Locate the cell with the specified text and output its (x, y) center coordinate. 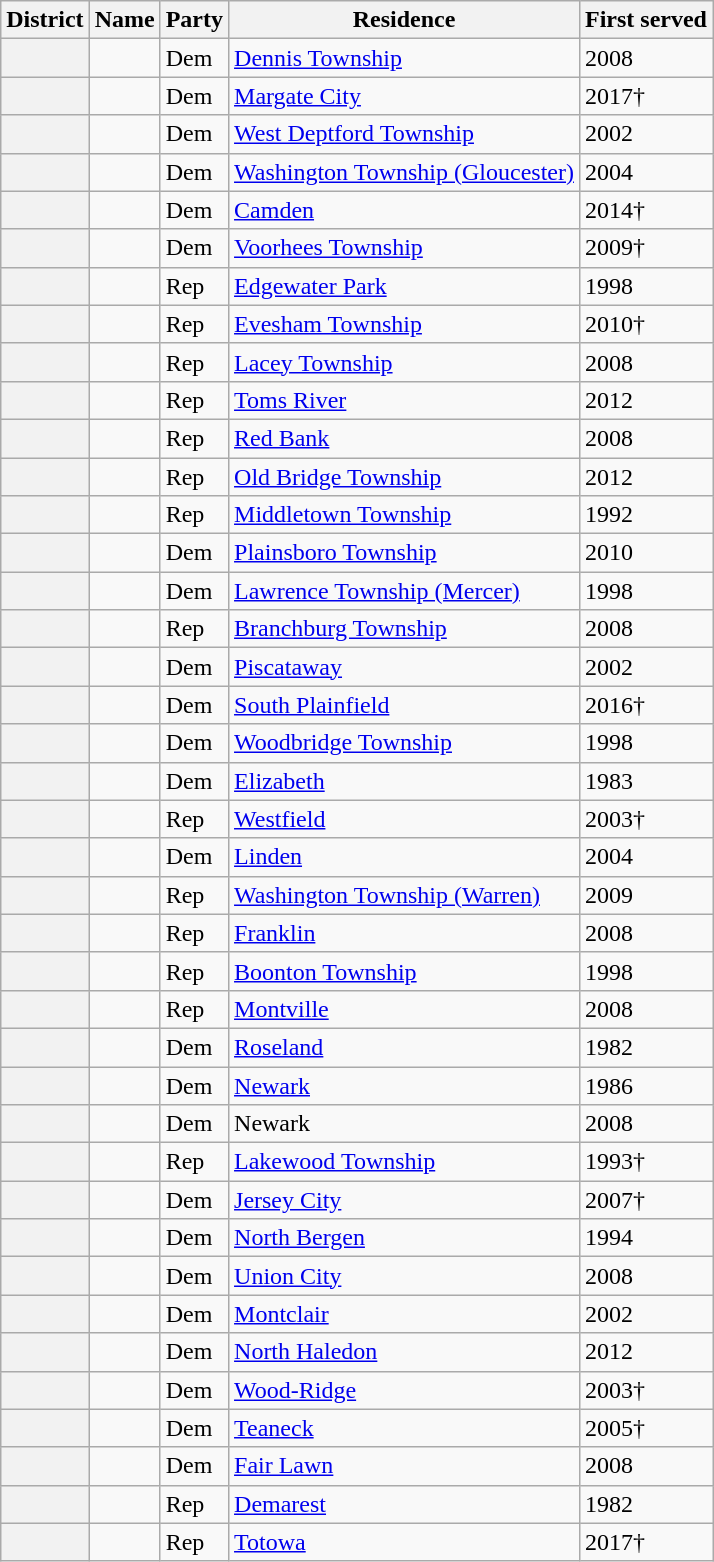
Lacey Township (404, 362)
Voorhees Township (404, 248)
Fair Lawn (404, 1466)
Party (194, 20)
Roseland (404, 1047)
First served (646, 20)
1983 (646, 781)
Totowa (404, 1542)
2010† (646, 324)
2009 (646, 895)
Middletown Township (404, 515)
Evesham Township (404, 324)
North Bergen (404, 1238)
Camden (404, 210)
2007† (646, 1200)
Washington Township (Gloucester) (404, 172)
Red Bank (404, 438)
2010 (646, 553)
Old Bridge Township (404, 477)
Plainsboro Township (404, 553)
Montclair (404, 1314)
Residence (404, 20)
Wood-Ridge (404, 1390)
Demarest (404, 1504)
Union City (404, 1276)
Washington Township (Warren) (404, 895)
2014† (646, 210)
Edgewater Park (404, 286)
Dennis Township (404, 58)
Teaneck (404, 1428)
2005† (646, 1428)
Linden (404, 857)
Jersey City (404, 1200)
Margate City (404, 96)
Franklin (404, 933)
Lawrence Township (Mercer) (404, 591)
Branchburg Township (404, 629)
1993† (646, 1162)
Montville (404, 1009)
2016† (646, 705)
Piscataway (404, 667)
North Haledon (404, 1352)
1992 (646, 515)
Woodbridge Township (404, 743)
Westfield (404, 819)
1994 (646, 1238)
South Plainfield (404, 705)
Elizabeth (404, 781)
Name (124, 20)
West Deptford Township (404, 134)
Boonton Township (404, 971)
2009† (646, 248)
Toms River (404, 400)
District (45, 20)
Lakewood Township (404, 1162)
1986 (646, 1085)
